From the cell containing the given text, extract its center point as [X, Y] coordinate. 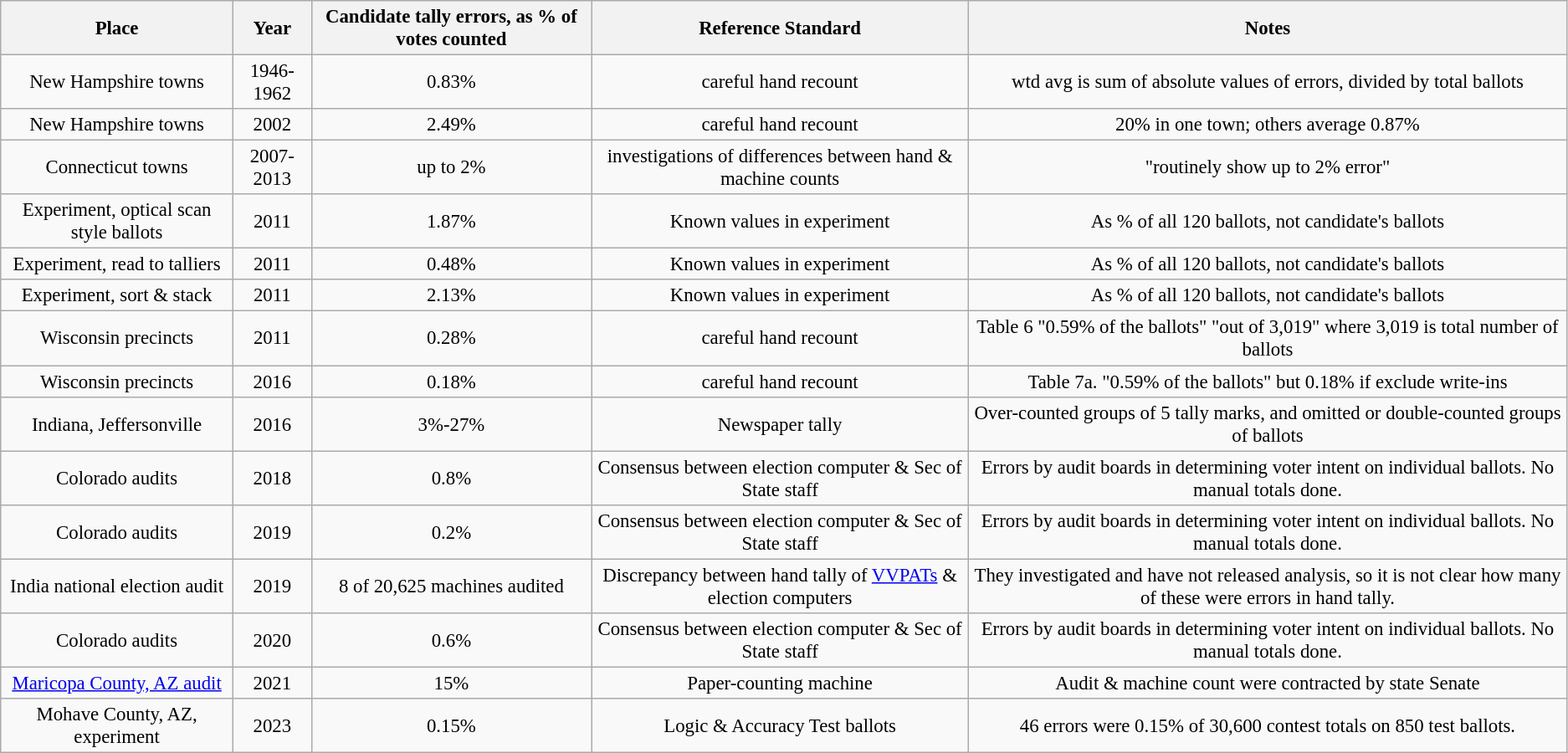
0.15% [451, 726]
0.8% [451, 479]
Experiment, sort & stack [117, 295]
2.13% [451, 295]
Table 7a. "0.59% of the ballots" but 0.18% if exclude write-ins [1267, 382]
Year [272, 28]
investigations of differences between hand & machine counts [780, 167]
Maricopa County, AZ audit [117, 683]
Experiment, read to talliers [117, 264]
0.18% [451, 382]
2018 [272, 479]
2020 [272, 641]
Indiana, Jeffersonville [117, 423]
2002 [272, 125]
They investigated and have not released analysis, so it is not clear how many of these were errors in hand tally. [1267, 586]
Audit & machine count were contracted by state Senate [1267, 683]
up to 2% [451, 167]
Logic & Accuracy Test ballots [780, 726]
Candidate tally errors, as % of votes counted [451, 28]
Notes [1267, 28]
0.6% [451, 641]
Place [117, 28]
wtd avg is sum of absolute values of errors, divided by total ballots [1267, 82]
3%-27% [451, 423]
1946-1962 [272, 82]
0.2% [451, 532]
Paper-counting machine [780, 683]
0.28% [451, 338]
8 of 20,625 machines audited [451, 586]
2023 [272, 726]
2021 [272, 683]
Over-counted groups of 5 tally marks, and omitted or double-counted groups of ballots [1267, 423]
Experiment, optical scan style ballots [117, 221]
2007-2013 [272, 167]
1.87% [451, 221]
Discrepancy between hand tally of VVPATs & election computers [780, 586]
Newspaper tally [780, 423]
Table 6 "0.59% of the ballots" "out of 3,019" where 3,019 is total number of ballots [1267, 338]
2.49% [451, 125]
0.48% [451, 264]
Mohave County, AZ, experiment [117, 726]
Connecticut towns [117, 167]
0.83% [451, 82]
15% [451, 683]
India national election audit [117, 586]
Reference Standard [780, 28]
46 errors were 0.15% of 30,600 contest totals on 850 test ballots. [1267, 726]
20% in one town; others average 0.87% [1267, 125]
"routinely show up to 2% error" [1267, 167]
